Locate the cell with the specified text and output its [x, y] center coordinate. 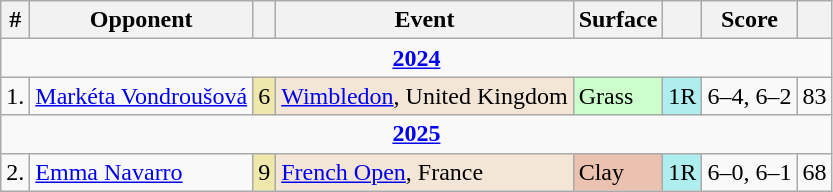
6–4, 6–2 [750, 96]
6 [264, 96]
Event [424, 20]
68 [814, 172]
83 [814, 96]
2. [16, 172]
9 [264, 172]
Clay [618, 172]
Wimbledon, United Kingdom [424, 96]
# [16, 20]
1. [16, 96]
Score [750, 20]
Grass [618, 96]
French Open, France [424, 172]
Emma Navarro [142, 172]
Markéta Vondroušová [142, 96]
Opponent [142, 20]
2024 [416, 58]
Surface [618, 20]
6–0, 6–1 [750, 172]
2025 [416, 134]
